Detect which cell encompasses the target text, then output its (x, y) center coordinate. 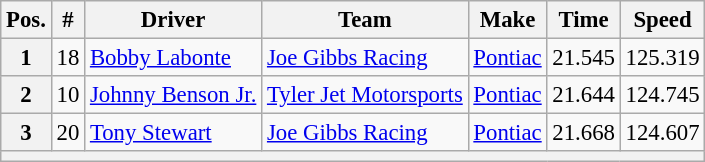
21.644 (584, 95)
Johnny Benson Jr. (174, 95)
18 (68, 58)
Tyler Jet Motorsports (365, 95)
# (68, 20)
Pos. (26, 20)
2 (26, 95)
3 (26, 133)
Make (508, 20)
124.607 (662, 133)
20 (68, 133)
Speed (662, 20)
21.545 (584, 58)
Time (584, 20)
Tony Stewart (174, 133)
21.668 (584, 133)
124.745 (662, 95)
10 (68, 95)
125.319 (662, 58)
Bobby Labonte (174, 58)
Driver (174, 20)
1 (26, 58)
Team (365, 20)
